Find where the given text appears and provide that cell's center as [x, y] coordinate. 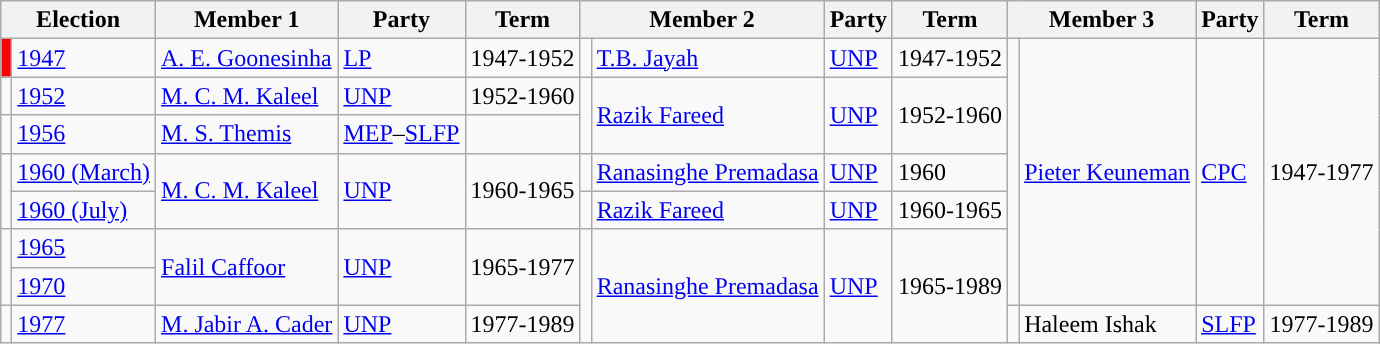
LP [402, 58]
Election [78, 20]
Haleem Ishak [1108, 324]
Member 2 [702, 20]
Member 3 [1102, 20]
1960 (March) [84, 172]
Member 1 [247, 20]
1977 [84, 324]
1960 [950, 172]
Falil Caffoor [247, 267]
CPC [1230, 172]
1947-1977 [1322, 172]
1970 [84, 286]
T.B. Jayah [708, 58]
MEP–SLFP [402, 134]
M. Jabir A. Cader [247, 324]
1956 [84, 134]
1965-1977 [522, 267]
1960 (July) [84, 210]
1965 [84, 248]
1965-1989 [950, 286]
1952 [84, 96]
A. E. Goonesinha [247, 58]
Pieter Keuneman [1108, 172]
1947 [84, 58]
SLFP [1230, 324]
M. S. Themis [247, 134]
